Provide the (x, y) coordinate of the cell's center where the given text is located.  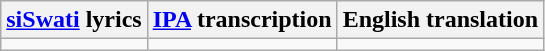
English translation (440, 20)
IPA transcription (242, 20)
siSwati lyrics (74, 20)
